Extract the (X, Y) coordinate from the center of the cell holding the provided text.  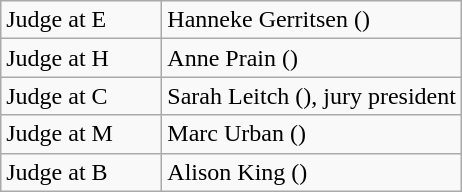
Judge at E (82, 20)
Alison King () (312, 172)
Judge at B (82, 172)
Judge at H (82, 58)
Judge at C (82, 96)
Sarah Leitch (), jury president (312, 96)
Marc Urban () (312, 134)
Hanneke Gerritsen () (312, 20)
Judge at M (82, 134)
Anne Prain () (312, 58)
